Output the [x, y] coordinate of the center of the cell containing the given text.  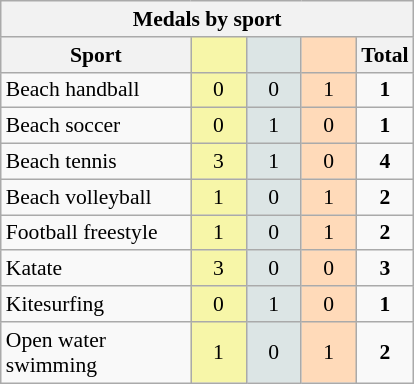
Medals by sport [208, 19]
Kitesurfing [96, 304]
Sport [96, 55]
Open water swimming [96, 352]
Katate [96, 269]
Total [384, 55]
Beach volleyball [96, 197]
Beach tennis [96, 162]
4 [384, 162]
Football freestyle [96, 233]
Beach handball [96, 90]
Beach soccer [96, 126]
